Pinpoint the cell where the given text exists, returning its [x, y] midpoint coordinate. 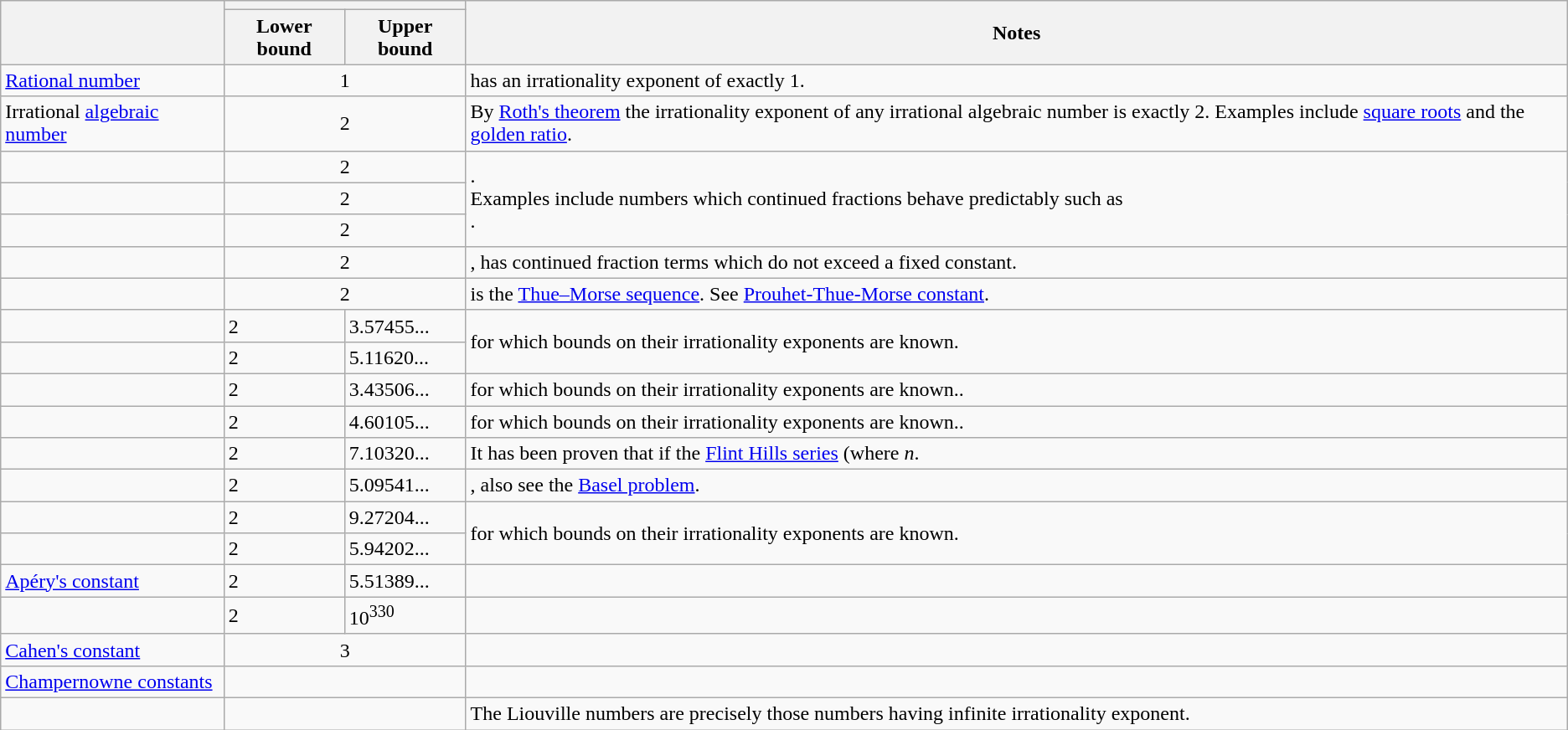
Lower bound [284, 37]
Upper bound [405, 37]
Irrational algebraic number [112, 124]
Cahen's constant [112, 650]
Apéry's constant [112, 581]
3.43506... [405, 389]
1 [345, 80]
By Roth's theorem the irrationality exponent of any irrational algebraic number is exactly 2. Examples include square roots and the golden ratio. [1017, 124]
, has continued fraction terms which do not exceed a fixed constant. [1017, 262]
4.60105... [405, 421]
5.51389... [405, 581]
3.57455... [405, 326]
The Liouville numbers are precisely those numbers having infinite irrationality exponent. [1017, 714]
It has been proven that if the Flint Hills series (where n. [1017, 454]
has an irrationality exponent of exactly 1. [1017, 80]
7.10320... [405, 454]
.Examples include numbers which continued fractions behave predictably such as. [1017, 198]
Notes [1017, 33]
5.09541... [405, 486]
Rational number [112, 80]
3 [345, 650]
5.11620... [405, 357]
5.94202... [405, 549]
10330 [405, 616]
Champernowne constants [112, 681]
, also see the Basel problem. [1017, 486]
is the Thue–Morse sequence. See Prouhet-Thue-Morse constant. [1017, 294]
9.27204... [405, 517]
